For the text-containing cell, return its midpoint in (X, Y) coordinate format. 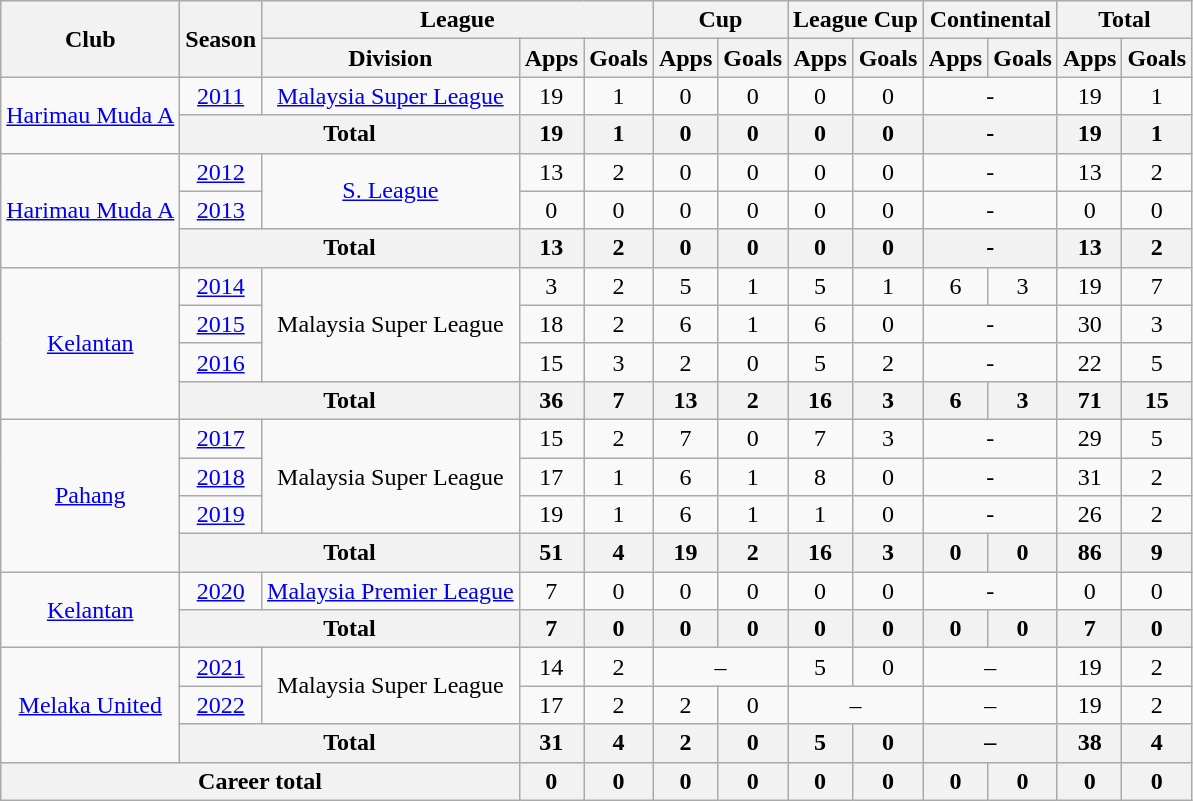
2013 (221, 210)
22 (1089, 362)
2011 (221, 96)
38 (1089, 743)
Pahang (90, 495)
2019 (221, 515)
29 (1089, 438)
8 (820, 477)
2020 (221, 591)
36 (551, 400)
Continental (990, 20)
2022 (221, 705)
League (458, 20)
Club (90, 39)
S. League (391, 191)
71 (1089, 400)
9 (1157, 553)
86 (1089, 553)
Division (391, 58)
Cup (720, 20)
30 (1089, 324)
2015 (221, 324)
14 (551, 667)
2021 (221, 667)
2012 (221, 172)
26 (1089, 515)
2014 (221, 286)
Season (221, 39)
2018 (221, 477)
2017 (221, 438)
2016 (221, 362)
18 (551, 324)
Melaka United (90, 705)
League Cup (856, 20)
Malaysia Premier League (391, 591)
51 (551, 553)
Career total (260, 781)
